Return (X, Y) of the center of cell containing provided text 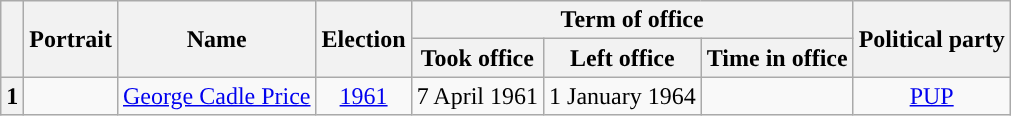
1 January 1964 (623, 96)
Political party (932, 39)
Term of office (632, 20)
1 (12, 96)
PUP (932, 96)
Took office (477, 58)
Name (216, 39)
1961 (364, 96)
Time in office (777, 58)
Election (364, 39)
Portrait (71, 39)
7 April 1961 (477, 96)
George Cadle Price (216, 96)
Left office (623, 58)
